Identify which cell holds the provided text, then report its (x, y) central coordinate. 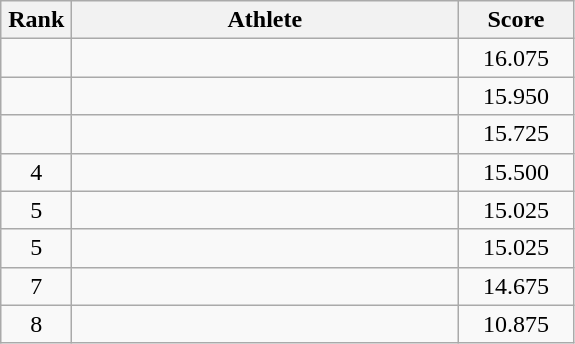
8 (36, 324)
Rank (36, 20)
Score (516, 20)
Athlete (265, 20)
10.875 (516, 324)
15.500 (516, 172)
16.075 (516, 58)
15.950 (516, 96)
15.725 (516, 134)
14.675 (516, 286)
7 (36, 286)
4 (36, 172)
